Identify which cell holds the provided text, then report its [x, y] central coordinate. 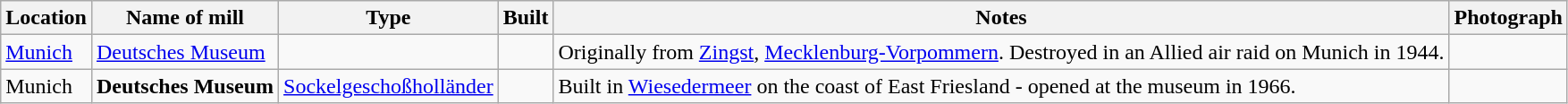
Built [526, 18]
Location [46, 18]
Built in Wiesedermeer on the coast of East Friesland - opened at the museum in 1966. [1001, 86]
Notes [1001, 18]
Name of mill [184, 18]
Type [389, 18]
Photograph [1508, 18]
Sockelgeschoßholländer [389, 86]
Originally from Zingst, Mecklenburg-Vorpommern. Destroyed in an Allied air raid on Munich in 1944. [1001, 52]
